Locate the cell with the specified text and output its (X, Y) center coordinate. 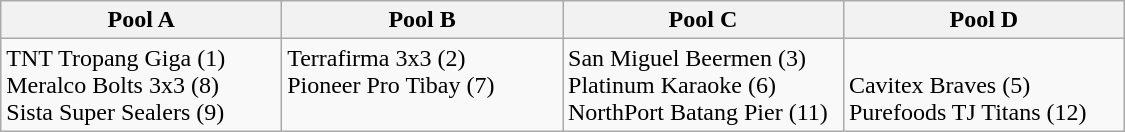
Pool D (984, 20)
Cavitex Braves (5) Purefoods TJ Titans (12) (984, 85)
Pool C (702, 20)
Pool A (142, 20)
TNT Tropang Giga (1) Meralco Bolts 3x3 (8) Sista Super Sealers (9) (142, 85)
Terrafirma 3x3 (2) Pioneer Pro Tibay (7) (422, 85)
San Miguel Beermen (3) Platinum Karaoke (6) NorthPort Batang Pier (11) (702, 85)
Pool B (422, 20)
